Search for the cell housing the specified text and yield its (x, y) center coordinate. 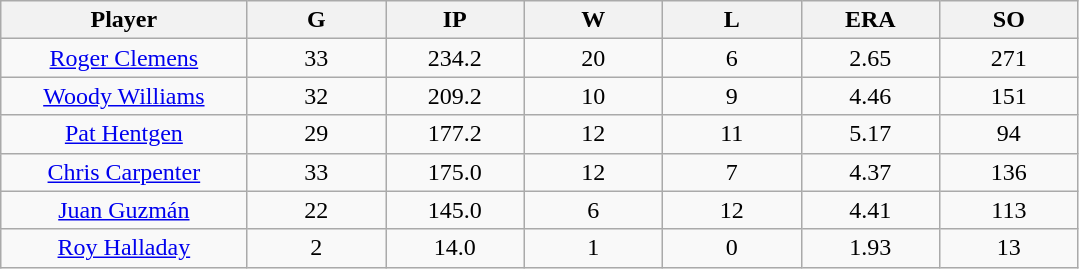
94 (1010, 134)
Woody Williams (124, 96)
175.0 (456, 172)
136 (1010, 172)
13 (1010, 248)
2.65 (870, 58)
1.93 (870, 248)
Roger Clemens (124, 58)
20 (594, 58)
10 (594, 96)
234.2 (456, 58)
4.46 (870, 96)
L (732, 20)
209.2 (456, 96)
4.37 (870, 172)
ERA (870, 20)
177.2 (456, 134)
29 (316, 134)
4.41 (870, 210)
32 (316, 96)
271 (1010, 58)
7 (732, 172)
Pat Hentgen (124, 134)
113 (1010, 210)
14.0 (456, 248)
G (316, 20)
Juan Guzmán (124, 210)
W (594, 20)
1 (594, 248)
Chris Carpenter (124, 172)
Player (124, 20)
0 (732, 248)
11 (732, 134)
9 (732, 96)
2 (316, 248)
Roy Halladay (124, 248)
IP (456, 20)
5.17 (870, 134)
145.0 (456, 210)
22 (316, 210)
151 (1010, 96)
SO (1010, 20)
